Identify which cell holds the provided text, then report its (x, y) central coordinate. 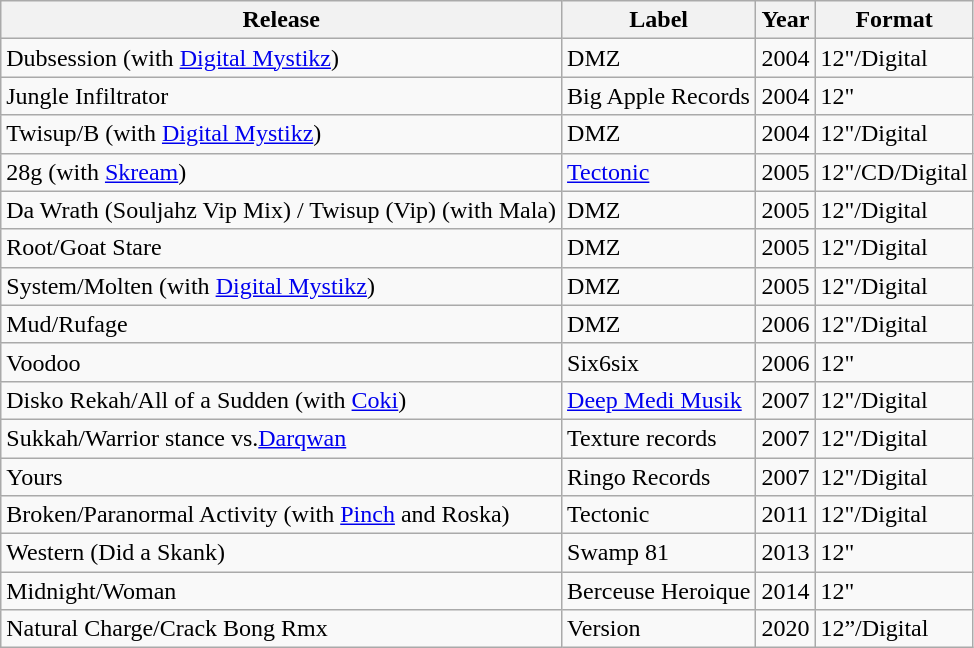
2020 (786, 629)
Jungle Infiltrator (282, 96)
Voodoo (282, 362)
Yours (282, 477)
Big Apple Records (659, 96)
Twisup/B (with Digital Mystikz) (282, 134)
Sukkah/Warrior stance vs.Darqwan (282, 438)
Dubsession (with Digital Mystikz) (282, 58)
12”/Digital (894, 629)
2011 (786, 515)
Disko Rekah/All of a Sudden (with Coki) (282, 400)
Format (894, 20)
Midnight/Woman (282, 591)
28g (with Skream) (282, 172)
Year (786, 20)
2014 (786, 591)
Version (659, 629)
12"/CD/Digital (894, 172)
Ringo Records (659, 477)
Label (659, 20)
Western (Did a Skank) (282, 553)
System/Molten (with Digital Mystikz) (282, 286)
Texture records (659, 438)
Berceuse Heroique (659, 591)
Swamp 81 (659, 553)
2013 (786, 553)
Broken/Paranormal Activity (with Pinch and Roska) (282, 515)
Natural Charge/Crack Bong Rmx (282, 629)
Root/Goat Stare (282, 248)
Six6six (659, 362)
Deep Medi Musik (659, 400)
Da Wrath (Souljahz Vip Mix) / Twisup (Vip) (with Mala) (282, 210)
Release (282, 20)
Mud/Rufage (282, 324)
